From the cell containing the given text, extract its center point as (X, Y) coordinate. 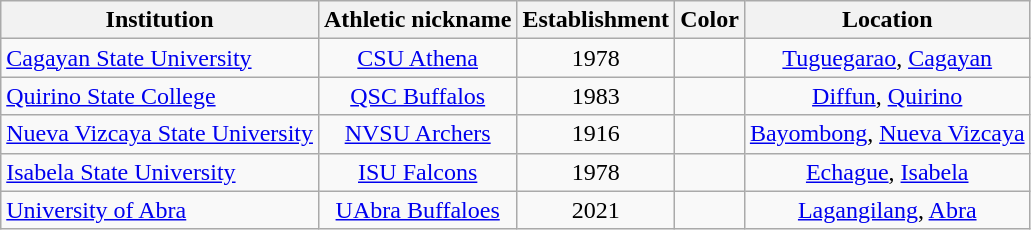
Diffun, Quirino (887, 96)
Location (887, 20)
CSU Athena (417, 58)
NVSU Archers (417, 134)
Bayombong, Nueva Vizcaya (887, 134)
1983 (596, 96)
QSC Buffalos (417, 96)
Athletic nickname (417, 20)
Echague, Isabela (887, 172)
Lagangilang, Abra (887, 210)
1916 (596, 134)
ISU Falcons (417, 172)
Quirino State College (160, 96)
Institution (160, 20)
Tuguegarao, Cagayan (887, 58)
Color (710, 20)
Establishment (596, 20)
UAbra Buffaloes (417, 210)
Nueva Vizcaya State University (160, 134)
Cagayan State University (160, 58)
2021 (596, 210)
Isabela State University (160, 172)
University of Abra (160, 210)
